Extract the [x, y] coordinate from the center of the cell holding the provided text.  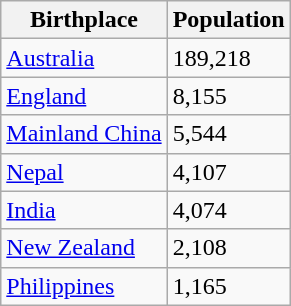
5,544 [228, 134]
189,218 [228, 58]
8,155 [228, 96]
Mainland China [84, 134]
Population [228, 20]
India [84, 210]
4,107 [228, 172]
1,165 [228, 286]
England [84, 96]
4,074 [228, 210]
Australia [84, 58]
New Zealand [84, 248]
Nepal [84, 172]
2,108 [228, 248]
Philippines [84, 286]
Birthplace [84, 20]
